Capture the cell that displays the provided text and extract its [x, y] central coordinate. 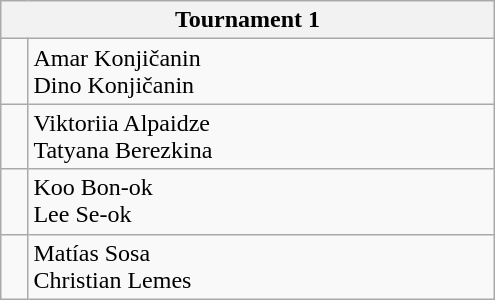
Amar KonjičaninDino Konjičanin [261, 72]
Tournament 1 [248, 20]
Koo Bon-okLee Se-ok [261, 202]
Viktoriia AlpaidzeTatyana Berezkina [261, 136]
Matías SosaChristian Lemes [261, 266]
